Return [X, Y] of the center of cell containing provided text 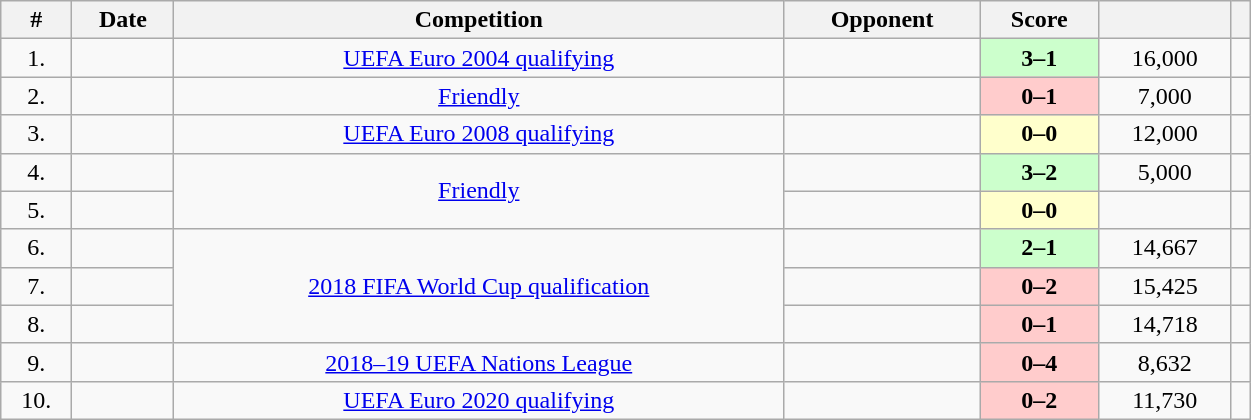
11,730 [1164, 400]
2. [36, 96]
8. [36, 324]
12,000 [1164, 134]
Opponent [882, 20]
9. [36, 362]
Score [1039, 20]
UEFA Euro 2020 qualifying [479, 400]
2018–19 UEFA Nations League [479, 362]
3–1 [1039, 58]
5,000 [1164, 172]
6. [36, 248]
# [36, 20]
7,000 [1164, 96]
5. [36, 210]
8,632 [1164, 362]
3. [36, 134]
UEFA Euro 2004 qualifying [479, 58]
14,667 [1164, 248]
2018 FIFA World Cup qualification [479, 286]
14,718 [1164, 324]
3–2 [1039, 172]
Date [123, 20]
10. [36, 400]
UEFA Euro 2008 qualifying [479, 134]
0–4 [1039, 362]
7. [36, 286]
1. [36, 58]
16,000 [1164, 58]
4. [36, 172]
2–1 [1039, 248]
15,425 [1164, 286]
Competition [479, 20]
